Provide the (X, Y) coordinate of the cell's center where the given text is located.  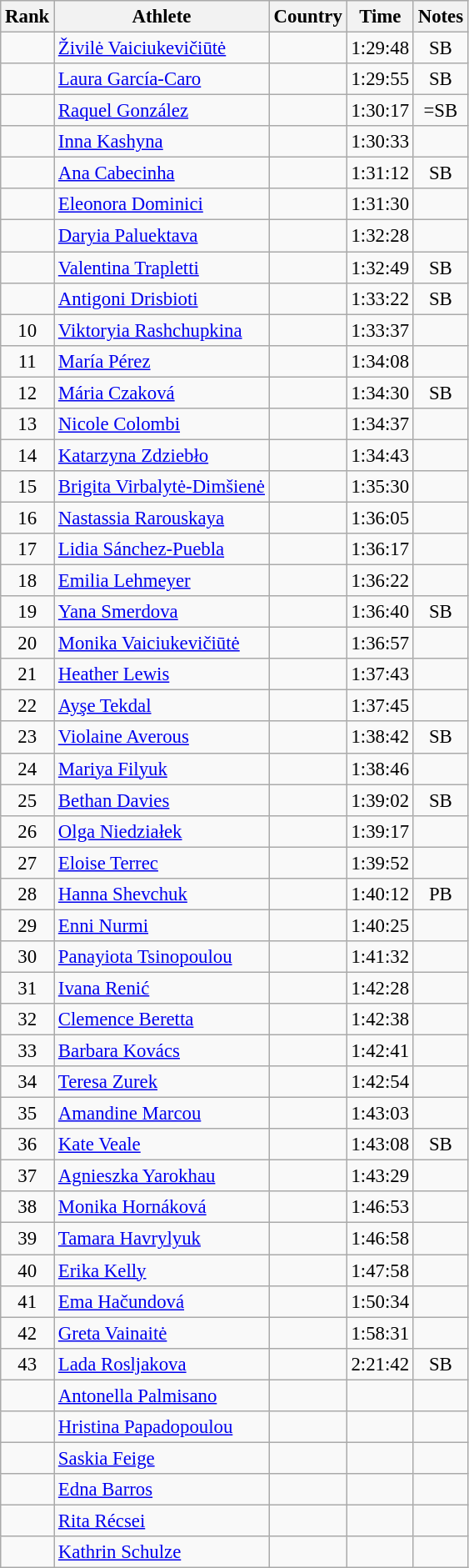
40 (27, 1270)
1:43:03 (380, 1114)
1:31:30 (380, 204)
1:32:49 (380, 268)
Greta Vainaitė (162, 1333)
Kathrin Schulze (162, 1552)
Nastassia Rarouskaya (162, 518)
1:50:34 (380, 1301)
36 (27, 1145)
21 (27, 674)
1:31:12 (380, 173)
1:34:37 (380, 424)
12 (27, 393)
Tamara Havrylyuk (162, 1239)
1:36:22 (380, 581)
1:36:05 (380, 518)
1:33:22 (380, 298)
Clemence Beretta (162, 1019)
11 (27, 361)
29 (27, 925)
Valentina Trapletti (162, 268)
1:40:25 (380, 925)
1:37:43 (380, 674)
Nicole Colombi (162, 424)
23 (27, 738)
Ema Hačundová (162, 1301)
Violaine Averous (162, 738)
17 (27, 549)
Erika Kelly (162, 1270)
1:46:53 (380, 1208)
Agnieszka Yarokhau (162, 1176)
14 (27, 455)
16 (27, 518)
1:39:17 (380, 831)
Viktoryia Rashchupkina (162, 330)
Heather Lewis (162, 674)
38 (27, 1208)
31 (27, 988)
42 (27, 1333)
Mariya Filyuk (162, 769)
34 (27, 1082)
Brigita Virbalytė-Dimšienė (162, 487)
1:42:41 (380, 1051)
28 (27, 894)
PB (440, 894)
24 (27, 769)
25 (27, 800)
10 (27, 330)
Barbara Kovács (162, 1051)
1:43:08 (380, 1145)
Mária Czaková (162, 393)
1:36:40 (380, 612)
18 (27, 581)
35 (27, 1114)
Lada Rosljakova (162, 1364)
37 (27, 1176)
Olga Niedziałek (162, 831)
1:39:52 (380, 863)
1:29:48 (380, 48)
Bethan Davies (162, 800)
=SB (440, 111)
Rita Récsei (162, 1520)
Enni Nurmi (162, 925)
1:47:58 (380, 1270)
1:41:32 (380, 957)
1:34:30 (380, 393)
Monika Hornáková (162, 1208)
Edna Barros (162, 1490)
Laura García-Caro (162, 79)
Ayşe Tekdal (162, 706)
María Pérez (162, 361)
1:42:28 (380, 988)
1:40:12 (380, 894)
Teresa Zurek (162, 1082)
1:36:57 (380, 644)
Amandine Marcou (162, 1114)
Monika Vaiciukevičiūtė (162, 644)
1:30:33 (380, 142)
13 (27, 424)
Saskia Feige (162, 1458)
1:42:54 (380, 1082)
15 (27, 487)
Hanna Shevchuk (162, 894)
Ana Cabecinha (162, 173)
1:58:31 (380, 1333)
1:38:42 (380, 738)
Živilė Vaiciukevičiūtė (162, 48)
Ivana Renić (162, 988)
1:46:58 (380, 1239)
1:37:45 (380, 706)
Rank (27, 17)
Country (308, 17)
Time (380, 17)
1:36:17 (380, 549)
1:34:08 (380, 361)
20 (27, 644)
27 (27, 863)
1:29:55 (380, 79)
Eloise Terrec (162, 863)
2:21:42 (380, 1364)
26 (27, 831)
Raquel González (162, 111)
1:39:02 (380, 800)
Kate Veale (162, 1145)
Notes (440, 17)
19 (27, 612)
1:33:37 (380, 330)
32 (27, 1019)
Athlete (162, 17)
30 (27, 957)
Katarzyna Zdziebło (162, 455)
22 (27, 706)
Panayiota Tsinopoulou (162, 957)
Lidia Sánchez-Puebla (162, 549)
41 (27, 1301)
Eleonora Dominici (162, 204)
Antigoni Drisbioti (162, 298)
Yana Smerdova (162, 612)
1:38:46 (380, 769)
1:35:30 (380, 487)
1:34:43 (380, 455)
39 (27, 1239)
1:43:29 (380, 1176)
Inna Kashyna (162, 142)
Hristina Papadopoulou (162, 1427)
1:32:28 (380, 236)
1:30:17 (380, 111)
Antonella Palmisano (162, 1395)
33 (27, 1051)
Emilia Lehmeyer (162, 581)
1:42:38 (380, 1019)
Daryia Paluektava (162, 236)
43 (27, 1364)
